Output the [x, y] coordinate of the center of the cell containing the given text.  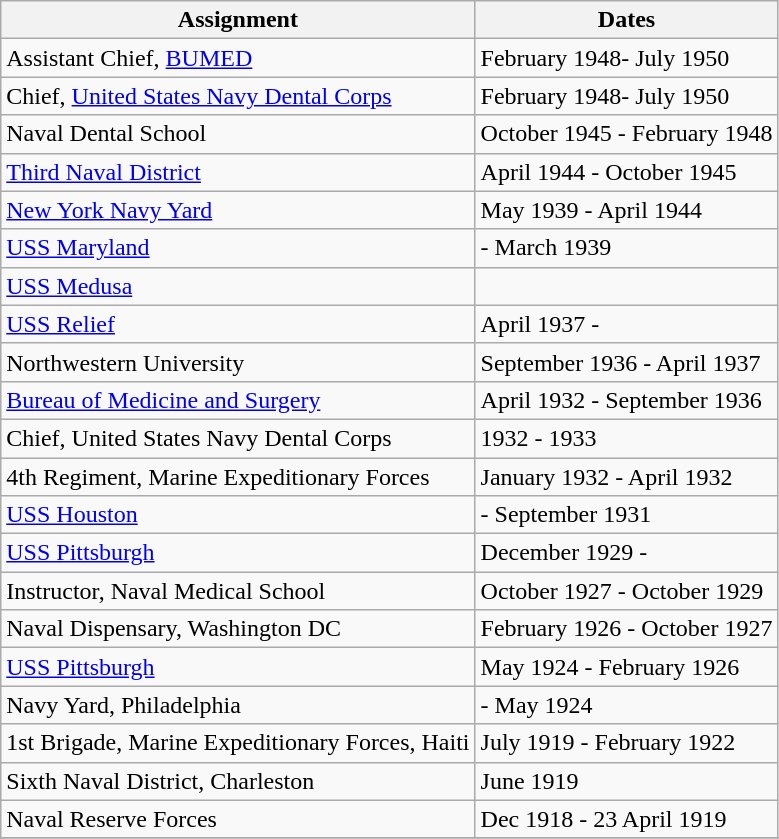
4th Regiment, Marine Expeditionary Forces [238, 477]
Naval Dental School [238, 134]
April 1937 - [626, 324]
USS Houston [238, 515]
Sixth Naval District, Charleston [238, 781]
October 1927 - October 1929 [626, 591]
June 1919 [626, 781]
Navy Yard, Philadelphia [238, 705]
USS Relief [238, 324]
September 1936 - April 1937 [626, 362]
Assistant Chief, BUMED [238, 58]
Naval Reserve Forces [238, 819]
Third Naval District [238, 172]
April 1944 - October 1945 [626, 172]
Bureau of Medicine and Surgery [238, 400]
February 1926 - October 1927 [626, 629]
1st Brigade, Marine Expeditionary Forces, Haiti [238, 743]
- March 1939 [626, 248]
USS Medusa [238, 286]
January 1932 - April 1932 [626, 477]
July 1919 - February 1922 [626, 743]
Instructor, Naval Medical School [238, 591]
October 1945 - February 1948 [626, 134]
December 1929 - [626, 553]
April 1932 - September 1936 [626, 400]
Dec 1918 - 23 April 1919 [626, 819]
May 1939 - April 1944 [626, 210]
Naval Dispensary, Washington DC [238, 629]
Dates [626, 20]
Assignment [238, 20]
New York Navy Yard [238, 210]
USS Maryland [238, 248]
- May 1924 [626, 705]
1932 - 1933 [626, 438]
May 1924 - February 1926 [626, 667]
Northwestern University [238, 362]
- September 1931 [626, 515]
